Return the [x, y] coordinate for the center point of the cell that contains the specified text.  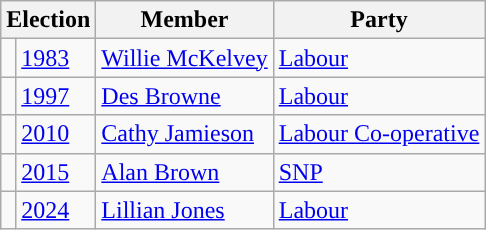
Alan Brown [184, 172]
1983 [56, 58]
2010 [56, 134]
SNP [379, 172]
Des Browne [184, 96]
1997 [56, 96]
Election [48, 20]
Lillian Jones [184, 210]
2015 [56, 172]
Member [184, 20]
Willie McKelvey [184, 58]
2024 [56, 210]
Labour Co-operative [379, 134]
Party [379, 20]
Cathy Jamieson [184, 134]
